Scan for the cell matching the given text and deliver its (X, Y) coordinate at center. 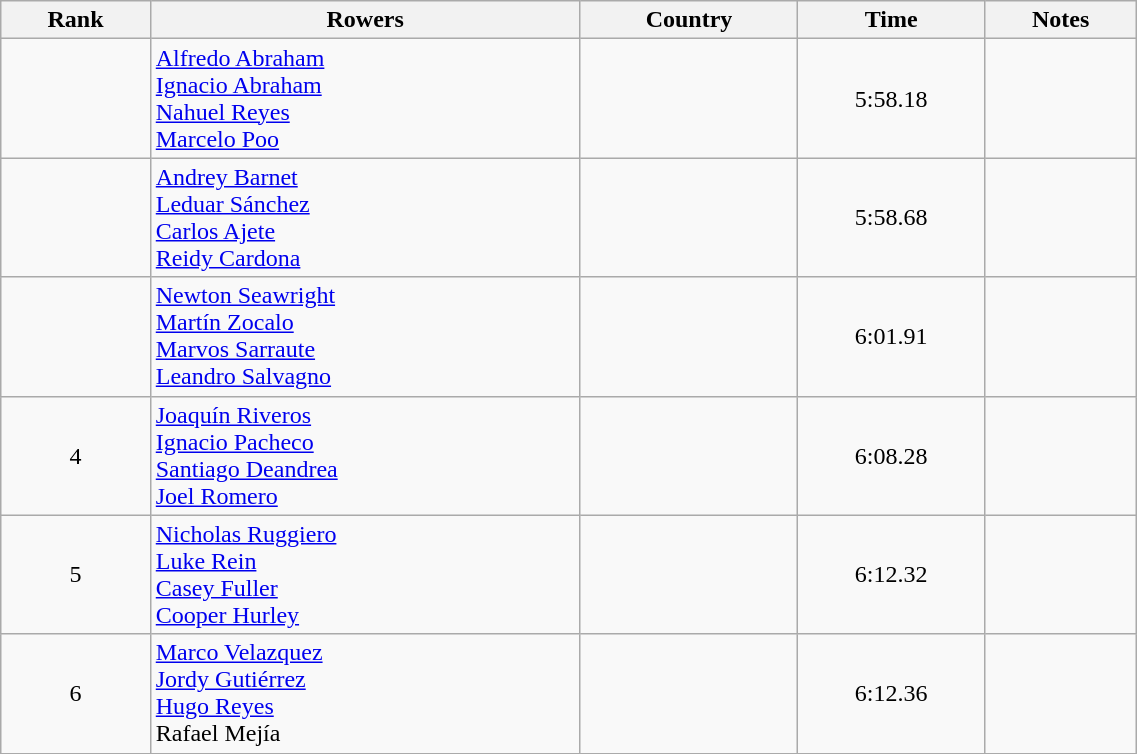
5 (76, 574)
5:58.18 (892, 98)
6:08.28 (892, 456)
Notes (1060, 20)
4 (76, 456)
Joaquín RiverosIgnacio PachecoSantiago DeandreaJoel Romero (365, 456)
Marco VelazquezJordy GutiérrezHugo ReyesRafael Mejía (365, 694)
Andrey BarnetLeduar SánchezCarlos AjeteReidy Cardona (365, 218)
Rank (76, 20)
Country (689, 20)
6 (76, 694)
Newton SeawrightMartín ZocaloMarvos SarrauteLeandro Salvagno (365, 336)
6:12.36 (892, 694)
6:12.32 (892, 574)
Nicholas RuggieroLuke ReinCasey FullerCooper Hurley (365, 574)
Rowers (365, 20)
Time (892, 20)
5:58.68 (892, 218)
Alfredo AbrahamIgnacio AbrahamNahuel ReyesMarcelo Poo (365, 98)
6:01.91 (892, 336)
